Return [X, Y] of the center of cell containing provided text 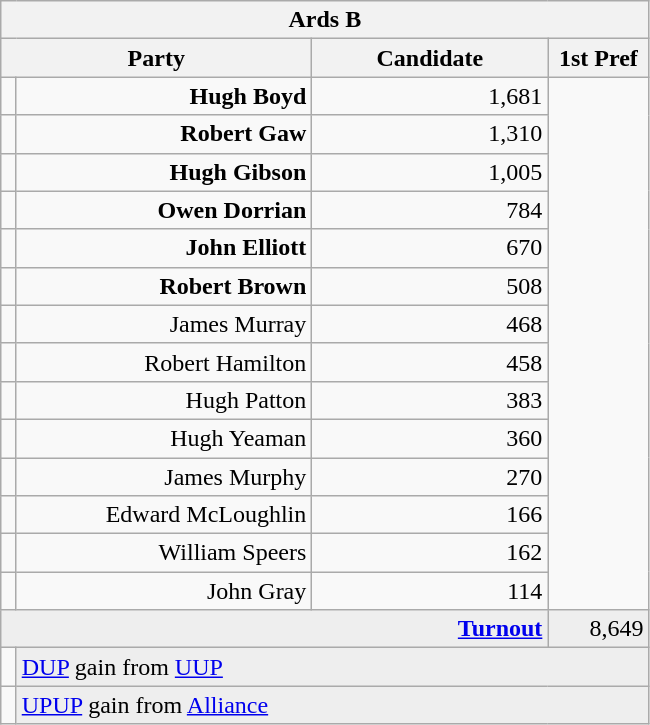
468 [430, 324]
784 [430, 210]
Turnout [274, 629]
James Murray [164, 324]
William Speers [164, 553]
John Gray [164, 591]
Edward McLoughlin [164, 515]
166 [430, 515]
Owen Dorrian [164, 210]
8,649 [598, 629]
270 [430, 477]
DUP gain from UUP [332, 667]
Hugh Patton [164, 400]
670 [430, 248]
James Murphy [164, 477]
John Elliott [164, 248]
Hugh Boyd [164, 96]
458 [430, 362]
Party [156, 58]
Robert Brown [164, 286]
Robert Hamilton [164, 362]
Hugh Yeaman [164, 438]
Candidate [430, 58]
114 [430, 591]
360 [430, 438]
383 [430, 400]
162 [430, 553]
Hugh Gibson [164, 172]
1,681 [430, 96]
Robert Gaw [164, 134]
Ards B [325, 20]
1,005 [430, 172]
508 [430, 286]
UPUP gain from Alliance [332, 705]
1st Pref [598, 58]
1,310 [430, 134]
